Return [X, Y] of the center of cell containing provided text 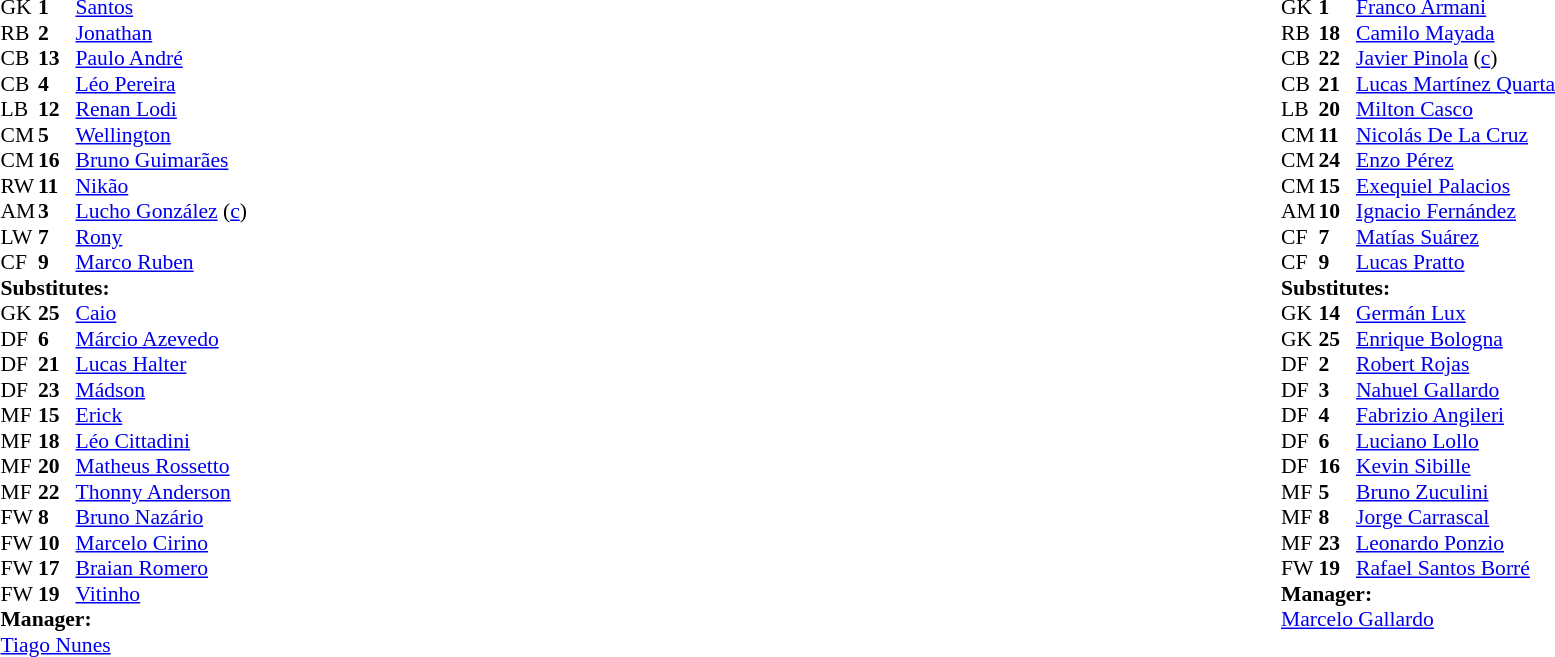
Bruno Guimarães [162, 161]
Fabrizio Angileri [1456, 415]
Germán Lux [1456, 313]
RW [19, 186]
Camilo Mayada [1456, 33]
Nikão [162, 186]
Jonathan [162, 33]
Jorge Carrascal [1456, 517]
Wellington [162, 135]
Léo Pereira [162, 84]
Kevin Sibille [1456, 467]
24 [1338, 161]
17 [57, 569]
Léo Cittadini [162, 441]
Leonardo Ponzio [1456, 543]
12 [57, 109]
Exequiel Palacios [1456, 186]
Erick [162, 415]
Bruno Nazário [162, 517]
Márcio Azevedo [162, 339]
Luciano Lollo [1456, 441]
Marco Ruben [162, 263]
Enrique Bologna [1456, 339]
Rafael Santos Borré [1456, 569]
Vitinho [162, 594]
Rony [162, 237]
Nahuel Gallardo [1456, 390]
Lucas Martínez Quarta [1456, 84]
Lucho González (c) [162, 211]
Matheus Rossetto [162, 467]
Lucas Halter [162, 365]
Marcelo Cirino [162, 543]
Mádson [162, 390]
Lucas Pratto [1456, 263]
Paulo André [162, 59]
Matías Suárez [1456, 237]
Robert Rojas [1456, 365]
Caio [162, 313]
Thonny Anderson [162, 492]
Javier Pinola (c) [1456, 59]
Marcelo Gallardo [1418, 619]
Ignacio Fernández [1456, 211]
Renan Lodi [162, 109]
Nicolás De La Cruz [1456, 135]
Milton Casco [1456, 109]
Enzo Pérez [1456, 161]
Bruno Zuculini [1456, 492]
Braian Romero [162, 569]
13 [57, 59]
LW [19, 237]
14 [1338, 313]
